Detect which cell encompasses the target text, then output its (X, Y) center coordinate. 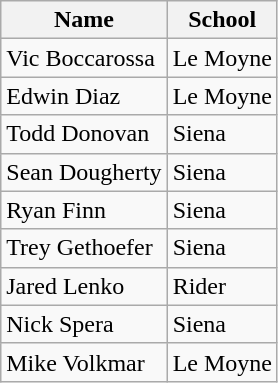
Edwin Diaz (84, 96)
Todd Donovan (84, 134)
Trey Gethoefer (84, 248)
Sean Dougherty (84, 172)
Ryan Finn (84, 210)
Vic Boccarossa (84, 58)
Jared Lenko (84, 286)
Mike Volkmar (84, 362)
Rider (222, 286)
Nick Spera (84, 324)
School (222, 20)
Name (84, 20)
